Identify which cell holds the provided text, then report its (x, y) central coordinate. 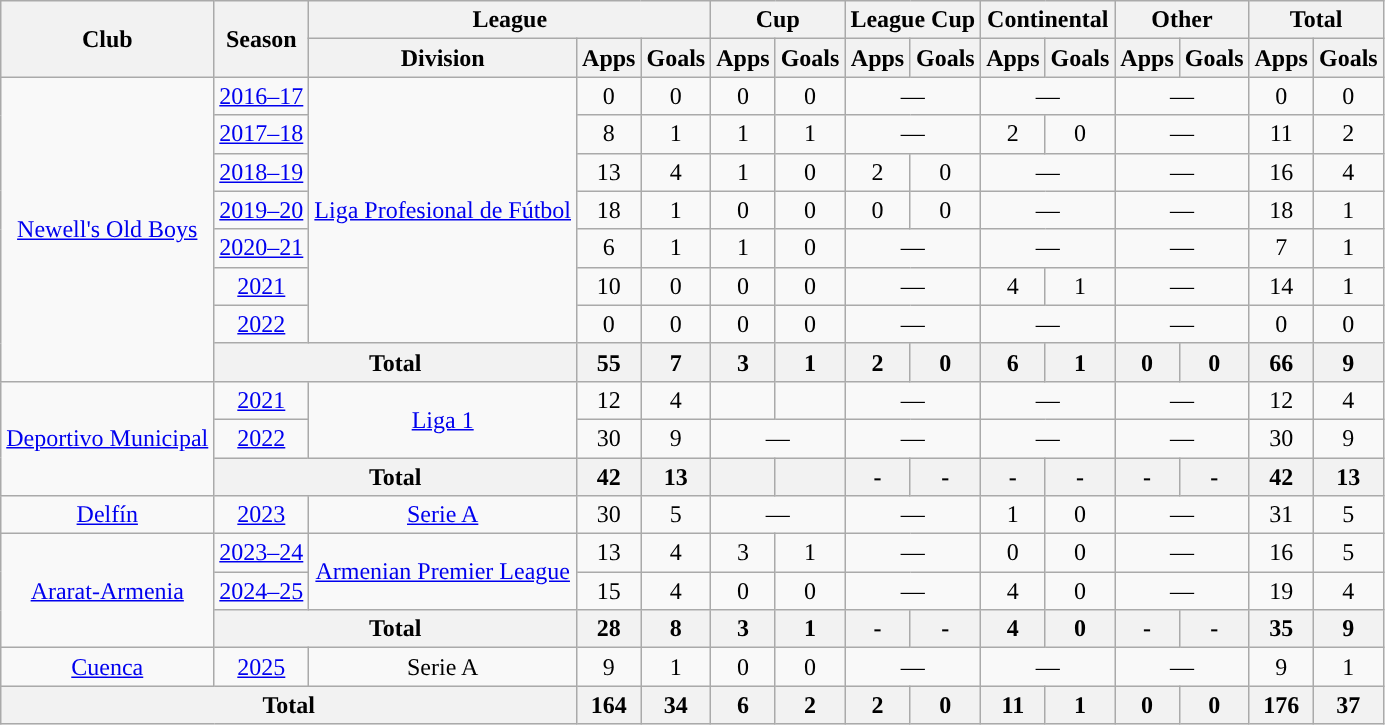
Continental (1048, 20)
15 (609, 591)
2023–24 (262, 553)
Armenian Premier League (443, 572)
Liga 1 (443, 419)
Division (443, 58)
Liga Profesional de Fútbol (443, 210)
14 (1281, 286)
55 (609, 362)
Deportivo Municipal (108, 438)
2016–17 (262, 96)
176 (1281, 705)
Cup (778, 20)
Delfín (108, 515)
37 (1348, 705)
19 (1281, 591)
2023 (262, 515)
Club (108, 39)
League (510, 20)
2024–25 (262, 591)
League Cup (913, 20)
Cuenca (108, 667)
164 (609, 705)
66 (1281, 362)
Other (1182, 20)
2019–20 (262, 210)
2017–18 (262, 134)
31 (1281, 515)
Season (262, 39)
Newell's Old Boys (108, 229)
2018–19 (262, 172)
35 (1281, 629)
34 (676, 705)
Ararat-Armenia (108, 591)
2020–21 (262, 248)
2025 (262, 667)
28 (609, 629)
10 (609, 286)
